From the cell containing the given text, extract its center point as [X, Y] coordinate. 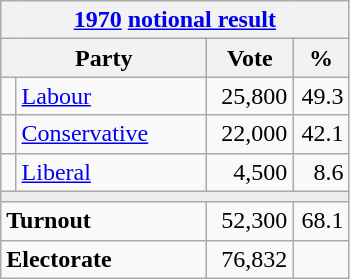
68.1 [321, 221]
8.6 [321, 172]
49.3 [321, 96]
% [321, 58]
22,000 [250, 134]
52,300 [250, 221]
Liberal [112, 172]
Conservative [112, 134]
Turnout [104, 221]
Electorate [104, 259]
Party [104, 58]
25,800 [250, 96]
4,500 [250, 172]
76,832 [250, 259]
Vote [250, 58]
1970 notional result [175, 20]
42.1 [321, 134]
Labour [112, 96]
